Scan for the cell matching the given text and deliver its [x, y] coordinate at center. 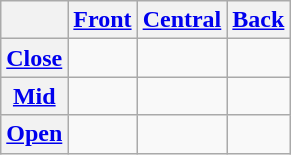
Open [34, 134]
Mid [34, 96]
Close [34, 58]
Front [102, 20]
Central [182, 20]
Back [258, 20]
